For the text-containing cell, return its midpoint in (X, Y) coordinate format. 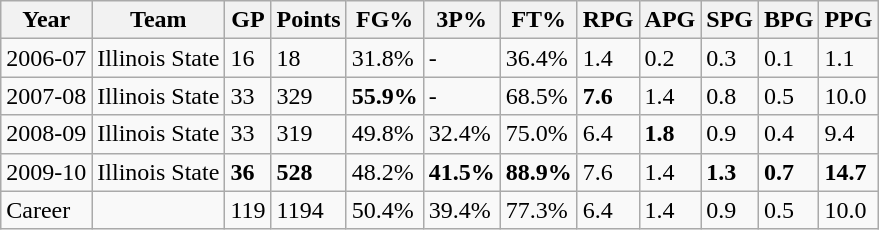
2006-07 (46, 58)
FT% (538, 20)
48.2% (384, 172)
14.7 (848, 172)
319 (308, 134)
77.3% (538, 210)
68.5% (538, 96)
0.2 (670, 58)
Team (158, 20)
0.7 (789, 172)
3P% (462, 20)
Year (46, 20)
55.9% (384, 96)
0.8 (730, 96)
SPG (730, 20)
0.3 (730, 58)
119 (248, 210)
32.4% (462, 134)
Points (308, 20)
1.8 (670, 134)
36 (248, 172)
329 (308, 96)
1.1 (848, 58)
0.1 (789, 58)
2009-10 (46, 172)
1194 (308, 210)
75.0% (538, 134)
BPG (789, 20)
18 (308, 58)
GP (248, 20)
9.4 (848, 134)
RPG (608, 20)
36.4% (538, 58)
41.5% (462, 172)
0.4 (789, 134)
PPG (848, 20)
50.4% (384, 210)
1.3 (730, 172)
88.9% (538, 172)
31.8% (384, 58)
49.8% (384, 134)
APG (670, 20)
16 (248, 58)
2007-08 (46, 96)
528 (308, 172)
39.4% (462, 210)
FG% (384, 20)
Career (46, 210)
2008-09 (46, 134)
